Output the [X, Y] coordinate of the center of the cell containing the given text.  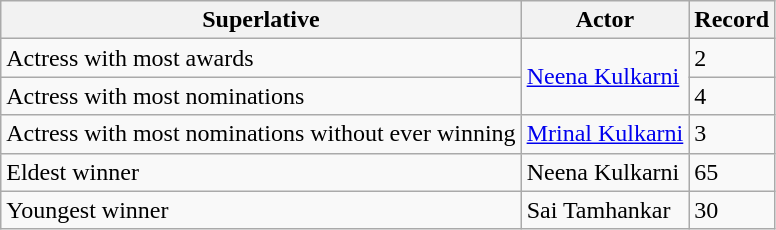
Actor [605, 20]
Youngest winner [261, 210]
Actress with most nominations [261, 96]
Superlative [261, 20]
Actress with most awards [261, 58]
Mrinal Kulkarni [605, 134]
Record [732, 20]
2 [732, 58]
Actress with most nominations without ever winning [261, 134]
Sai Tamhankar [605, 210]
4 [732, 96]
65 [732, 172]
3 [732, 134]
Eldest winner [261, 172]
30 [732, 210]
